Provide the [X, Y] coordinate of the cell's center where the given text is located.  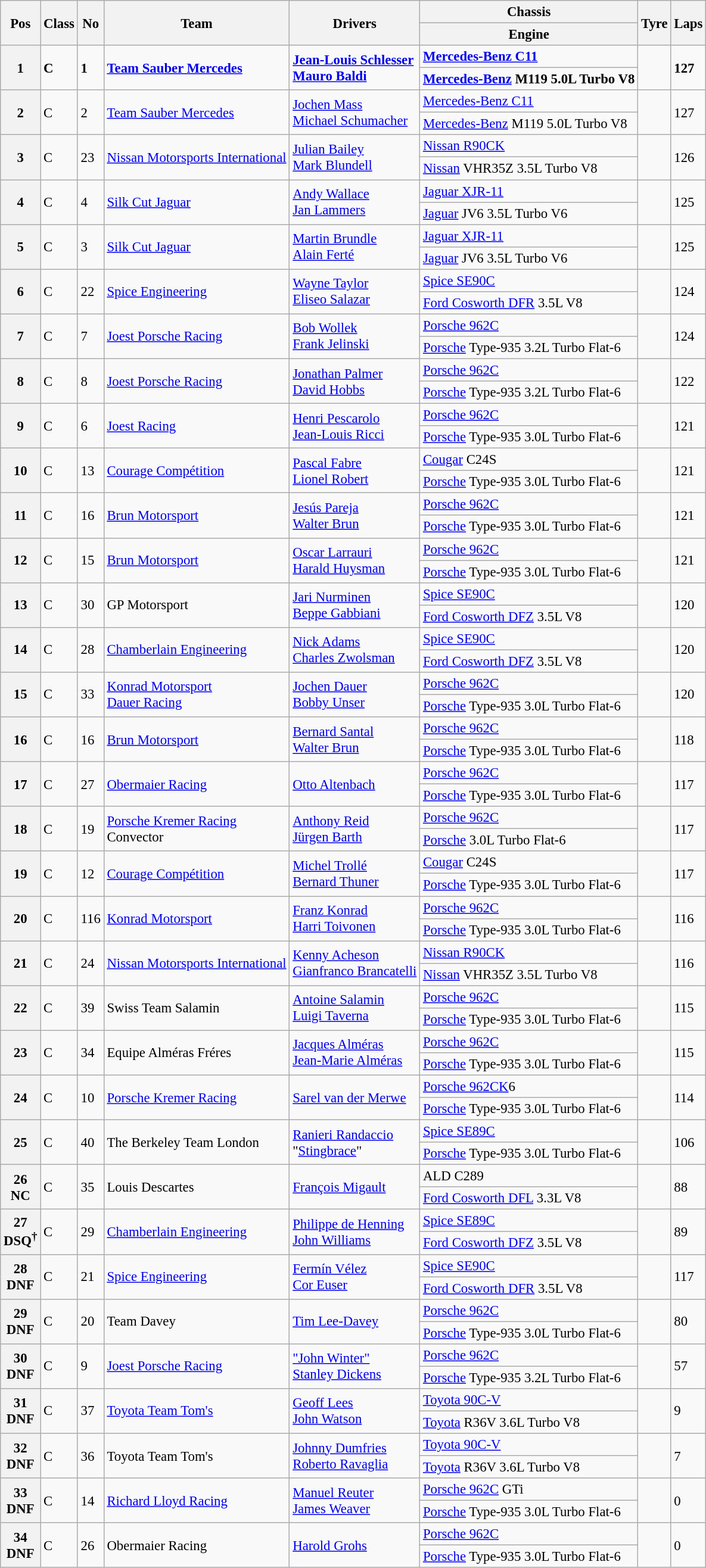
Jari Nurminen Beppe Gabbiani [355, 605]
28DNF [20, 1277]
27DSQ† [20, 1232]
GP Motorsport [197, 605]
33 [91, 694]
26 [91, 1545]
Joest Racing [197, 426]
Sarel van der Merwe [355, 1097]
Pos [20, 23]
Drivers [355, 23]
33DNF [20, 1501]
Louis Descartes [197, 1187]
Henri Pescarolo Jean-Louis Ricci [355, 426]
Team [197, 23]
Equipe Alméras Fréres [197, 1053]
Chassis [529, 12]
Ford Cosworth DFL 3.3L V8 [529, 1198]
37 [91, 1411]
28 [91, 650]
Richard Lloyd Racing [197, 1501]
29 [91, 1232]
Fermín Vélez Cor Euser [355, 1277]
Oscar Larrauri Harald Huysman [355, 560]
Martin Brundle Alain Ferté [355, 247]
Jochen Dauer Bobby Unser [355, 694]
Johnny Dumfries Roberto Ravaglia [355, 1455]
Antoine Salamin Luigi Taverna [355, 1008]
Konrad Motorsport [197, 918]
122 [689, 381]
Michel Trollé Bernard Thuner [355, 874]
17 [20, 784]
Wayne Taylor Eliseo Salazar [355, 292]
Geoff Lees John Watson [355, 1411]
Swiss Team Salamin [197, 1008]
89 [689, 1232]
114 [689, 1097]
29DNF [20, 1321]
Franz Konrad Harri Toivonen [355, 918]
Porsche 962CK6 [529, 1086]
Pascal Fabre Lionel Robert [355, 470]
36 [91, 1455]
Jacques Alméras Jean-Marie Alméras [355, 1053]
25 [20, 1142]
Philippe de Henning John Williams [355, 1232]
Team Davey [197, 1321]
Nick Adams Charles Zwolsman [355, 650]
Kenny Acheson Gianfranco Brancatelli [355, 964]
Engine [529, 35]
30 [91, 605]
35 [91, 1187]
The Berkeley Team London [197, 1142]
Bernard Santal Walter Brun [355, 740]
34DNF [20, 1545]
18 [20, 829]
Laps [689, 23]
80 [689, 1321]
ALD C289 [529, 1176]
31DNF [20, 1411]
Porsche Kremer Racing [197, 1097]
Anthony Reid Jürgen Barth [355, 829]
57 [689, 1366]
No [91, 23]
27 [91, 784]
Tim Lee-Davey [355, 1321]
106 [689, 1142]
Harold Grohs [355, 1545]
Jean-Louis Schlesser Mauro Baldi [355, 68]
Jochen Mass Michael Schumacher [355, 112]
11 [20, 516]
30DNF [20, 1366]
Porsche 962C GTi [529, 1489]
Konrad Motorsport Dauer Racing [197, 694]
Ranieri Randaccio "Stingbrace" [355, 1142]
Manuel Reuter James Weaver [355, 1501]
"John Winter" Stanley Dickens [355, 1366]
Bob Wollek Frank Jelinski [355, 336]
François Migault [355, 1187]
40 [91, 1142]
126 [689, 157]
Andy Wallace Jan Lammers [355, 202]
32DNF [20, 1455]
39 [91, 1008]
Jonathan Palmer David Hobbs [355, 381]
118 [689, 740]
Class [60, 23]
5 [20, 247]
Jesús Pareja Walter Brun [355, 516]
34 [91, 1053]
Otto Altenbach [355, 784]
Julian Bailey Mark Blundell [355, 157]
Porsche Kremer Racing Convector [197, 829]
Tyre [654, 23]
26NC [20, 1187]
88 [689, 1187]
Porsche 3.0L Turbo Flat-6 [529, 840]
